Scan for the cell matching the given text and deliver its (x, y) coordinate at center. 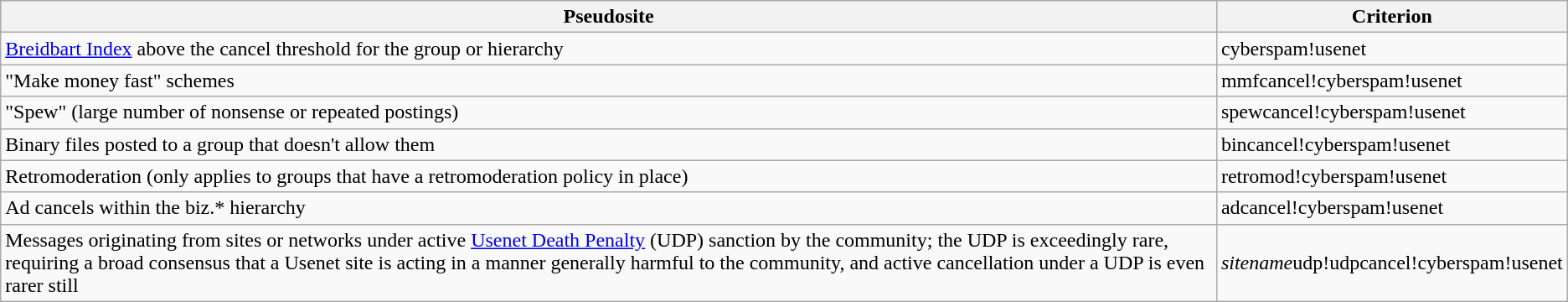
Criterion (1392, 17)
cyberspam!usenet (1392, 49)
spewcancel!cyberspam!usenet (1392, 112)
Retromoderation (only applies to groups that have a retromoderation policy in place) (609, 176)
"Make money fast" schemes (609, 81)
retromod!cyberspam!usenet (1392, 176)
adcancel!cyberspam!usenet (1392, 208)
Ad cancels within the biz.* hierarchy (609, 208)
Breidbart Index above the cancel threshold for the group or hierarchy (609, 49)
"Spew" (large number of nonsense or repeated postings) (609, 112)
sitenameudp!udpcancel!cyberspam!usenet (1392, 263)
Pseudosite (609, 17)
bincancel!cyberspam!usenet (1392, 144)
mmfcancel!cyberspam!usenet (1392, 81)
Binary files posted to a group that doesn't allow them (609, 144)
